Identify which cell holds the provided text, then report its [x, y] central coordinate. 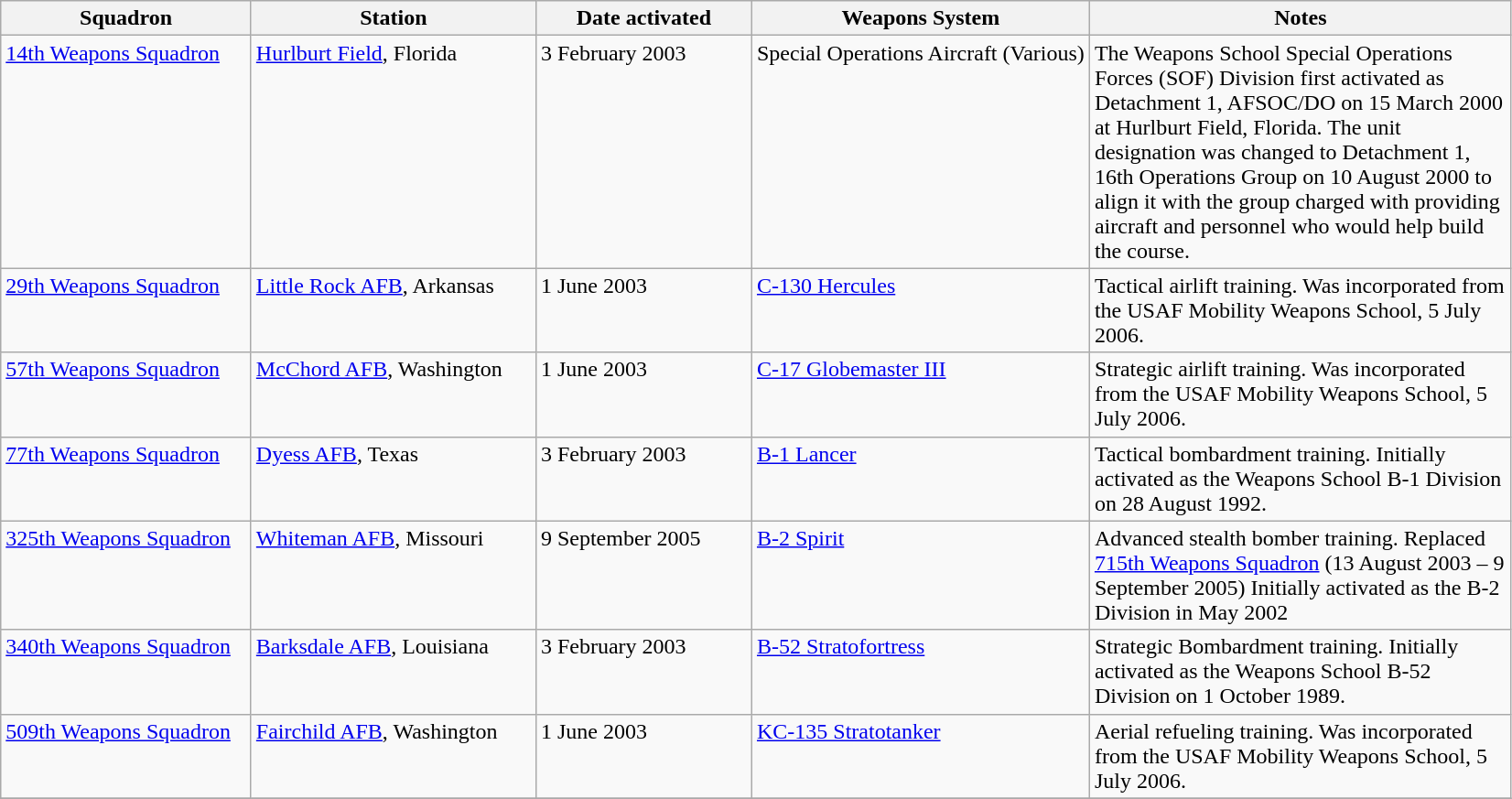
77th Weapons Squadron [126, 479]
325th Weapons Squadron [126, 575]
KC-135 Stratotanker [921, 756]
Special Operations Aircraft (Various) [921, 152]
Little Rock AFB, Arkansas [394, 310]
B-2 Spirit [921, 575]
29th Weapons Squadron [126, 310]
Squadron [126, 18]
Strategic airlift training. Was incorporated from the USAF Mobility Weapons School, 5 July 2006. [1300, 394]
McChord AFB, Washington [394, 394]
Notes [1300, 18]
Whiteman AFB, Missouri [394, 575]
Tactical bombardment training. Initially activated as the Weapons School B-1 Division on 28 August 1992. [1300, 479]
340th Weapons Squadron [126, 672]
C-17 Globemaster III [921, 394]
Strategic Bombardment training. Initially activated as the Weapons School B-52 Division on 1 October 1989. [1300, 672]
Weapons System [921, 18]
14th Weapons Squadron [126, 152]
Barksdale AFB, Louisiana [394, 672]
Aerial refueling training. Was incorporated from the USAF Mobility Weapons School, 5 July 2006. [1300, 756]
57th Weapons Squadron [126, 394]
Dyess AFB, Texas [394, 479]
C-130 Hercules [921, 310]
Station [394, 18]
B-52 Stratofortress [921, 672]
B-1 Lancer [921, 479]
Hurlburt Field, Florida [394, 152]
9 September 2005 [643, 575]
Tactical airlift training. Was incorporated from the USAF Mobility Weapons School, 5 July 2006. [1300, 310]
Fairchild AFB, Washington [394, 756]
Date activated [643, 18]
509th Weapons Squadron [126, 756]
